Determine the [x, y] coordinate at the center of the cell enclosing the given text.  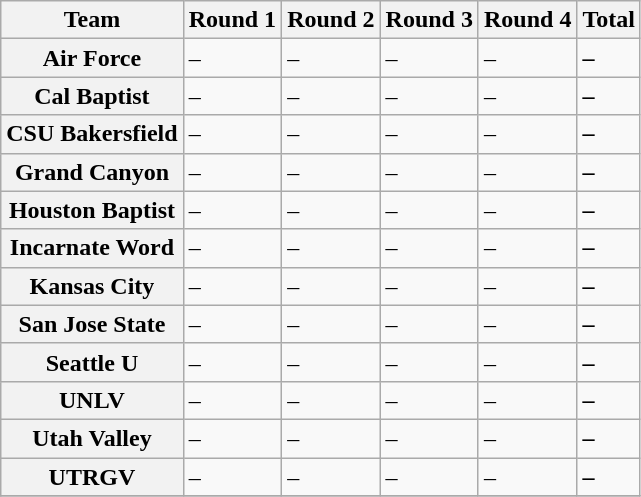
Grand Canyon [92, 172]
Cal Baptist [92, 96]
San Jose State [92, 324]
Round 1 [232, 20]
Team [92, 20]
UTRGV [92, 477]
Round 3 [429, 20]
Seattle U [92, 362]
UNLV [92, 400]
Incarnate Word [92, 248]
Utah Valley [92, 438]
Round 2 [331, 20]
Round 4 [527, 20]
Total [609, 20]
Houston Baptist [92, 210]
CSU Bakersfield [92, 134]
Kansas City [92, 286]
Air Force [92, 58]
